Return the [X, Y] coordinate for the center point of the cell that contains the specified text.  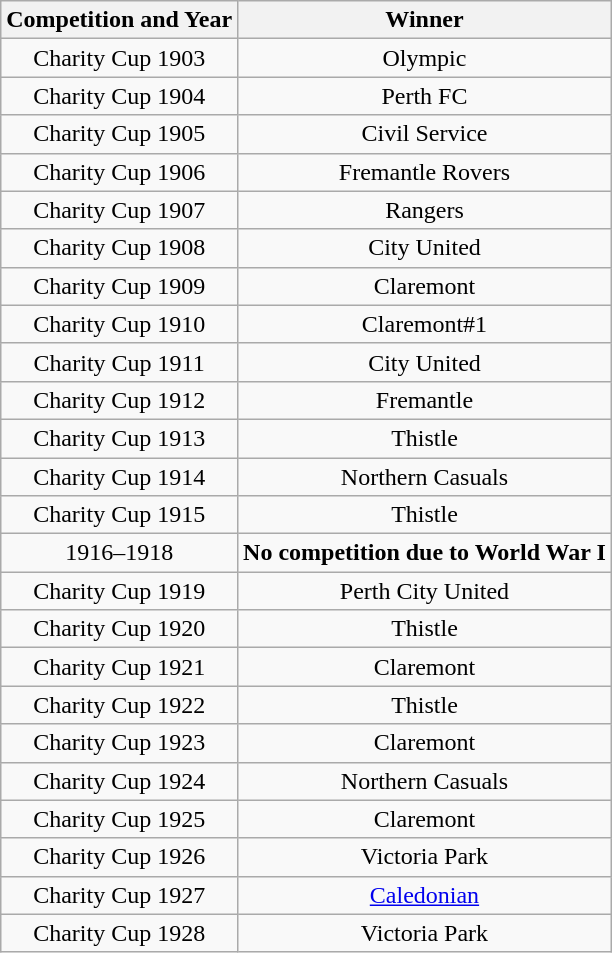
Rangers [425, 210]
Winner [425, 20]
Charity Cup 1928 [120, 933]
Charity Cup 1911 [120, 362]
Charity Cup 1925 [120, 819]
Charity Cup 1905 [120, 134]
Charity Cup 1912 [120, 400]
Charity Cup 1904 [120, 96]
Charity Cup 1906 [120, 172]
Charity Cup 1915 [120, 515]
Claremont#1 [425, 324]
Charity Cup 1920 [120, 629]
Charity Cup 1914 [120, 477]
Fremantle Rovers [425, 172]
Charity Cup 1922 [120, 705]
1916–1918 [120, 553]
Charity Cup 1924 [120, 781]
Competition and Year [120, 20]
Olympic [425, 58]
Charity Cup 1908 [120, 248]
Perth City United [425, 591]
Charity Cup 1913 [120, 438]
Charity Cup 1919 [120, 591]
Perth FC [425, 96]
Civil Service [425, 134]
Charity Cup 1926 [120, 857]
Charity Cup 1923 [120, 743]
Caledonian [425, 895]
Fremantle [425, 400]
Charity Cup 1927 [120, 895]
Charity Cup 1910 [120, 324]
Charity Cup 1921 [120, 667]
Charity Cup 1909 [120, 286]
Charity Cup 1903 [120, 58]
Charity Cup 1907 [120, 210]
No competition due to World War I [425, 553]
